Return (X, Y) of the center of cell containing provided text 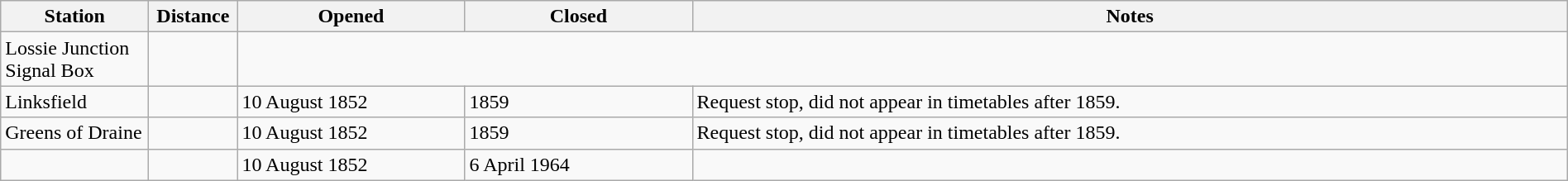
Lossie Junction Signal Box (74, 60)
Station (74, 17)
Notes (1130, 17)
Linksfield (74, 102)
Opened (351, 17)
Closed (579, 17)
Distance (194, 17)
Greens of Draine (74, 133)
6 April 1964 (579, 164)
